Provide the [X, Y] coordinate of the cell's center where the given text is located.  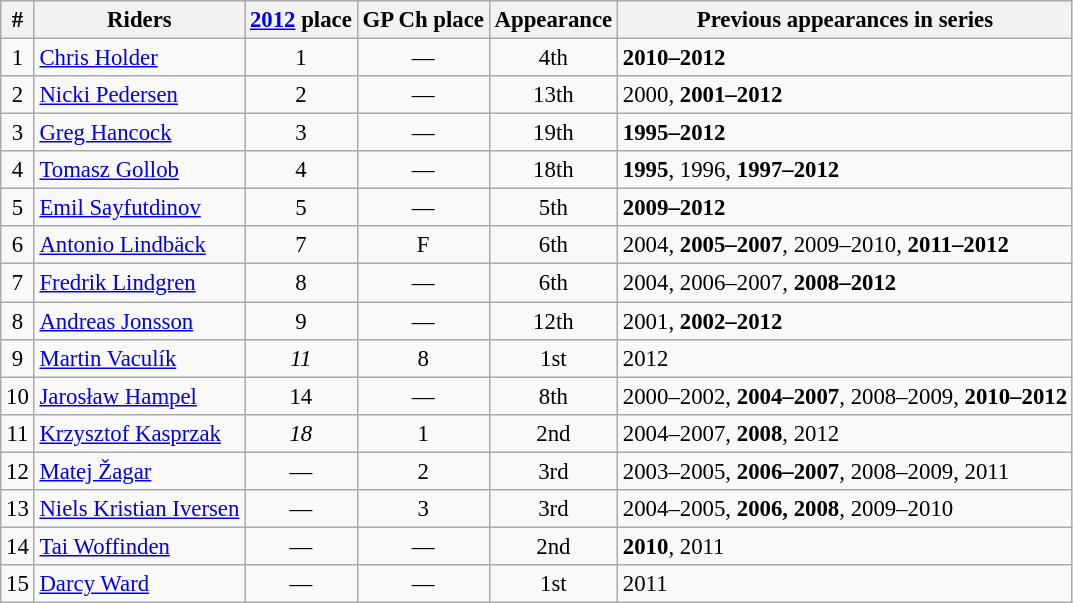
2012 [846, 358]
2010–2012 [846, 58]
10 [18, 396]
1995, 1996, 1997–2012 [846, 170]
Niels Kristian Iversen [140, 509]
Antonio Lindbäck [140, 245]
Riders [140, 20]
12th [553, 321]
Emil Sayfutdinov [140, 208]
13th [553, 95]
Jarosław Hampel [140, 396]
1995–2012 [846, 133]
15 [18, 584]
2004, 2006–2007, 2008–2012 [846, 283]
6 [18, 245]
13 [18, 509]
Matej Žagar [140, 471]
F [423, 245]
2000–2002, 2004–2007, 2008–2009, 2010–2012 [846, 396]
Tai Woffinden [140, 546]
Chris Holder [140, 58]
2001, 2002–2012 [846, 321]
2004–2005, 2006, 2008, 2009–2010 [846, 509]
18th [553, 170]
2009–2012 [846, 208]
GP Ch place [423, 20]
18 [301, 433]
8th [553, 396]
Appearance [553, 20]
Martin Vaculík [140, 358]
19th [553, 133]
2010, 2011 [846, 546]
Fredrik Lindgren [140, 283]
# [18, 20]
Krzysztof Kasprzak [140, 433]
2011 [846, 584]
2004–2007, 2008, 2012 [846, 433]
2000, 2001–2012 [846, 95]
Greg Hancock [140, 133]
2003–2005, 2006–2007, 2008–2009, 2011 [846, 471]
Darcy Ward [140, 584]
2012 place [301, 20]
2004, 2005–2007, 2009–2010, 2011–2012 [846, 245]
4th [553, 58]
Tomasz Gollob [140, 170]
5th [553, 208]
Previous appearances in series [846, 20]
Nicki Pedersen [140, 95]
Andreas Jonsson [140, 321]
12 [18, 471]
